Pinpoint the cell where the given text exists, returning its [x, y] midpoint coordinate. 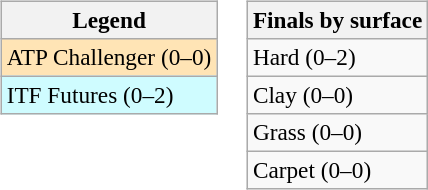
Hard (0–2) [337, 57]
Grass (0–0) [337, 133]
ITF Futures (0–2) [108, 95]
ATP Challenger (0–0) [108, 57]
Carpet (0–0) [337, 171]
Clay (0–0) [337, 95]
Legend [108, 20]
Finals by surface [337, 20]
